Search for the cell housing the specified text and yield its [x, y] center coordinate. 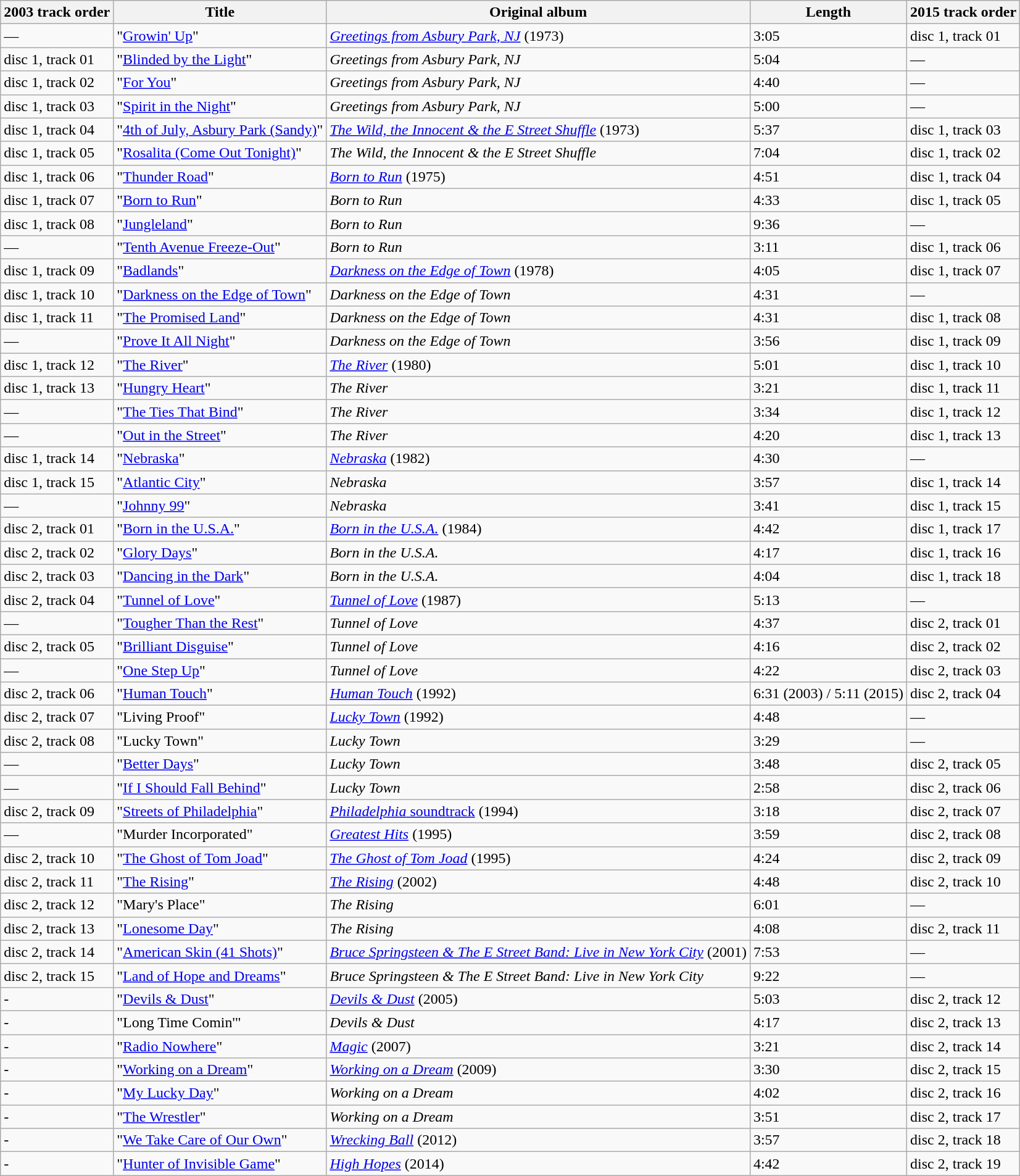
disc 1, track 17 [964, 529]
disc 1, track 16 [964, 553]
Magic (2007) [538, 1046]
5:13 [828, 599]
Length [828, 12]
"Better Days" [220, 764]
3:41 [828, 506]
Working on a Dream (2009) [538, 1070]
"Growin' Up" [220, 36]
Original album [538, 12]
"Murder Incorporated" [220, 835]
"Born in the U.S.A." [220, 529]
Lucky Town (1992) [538, 717]
4:33 [828, 200]
7:04 [828, 153]
"The Wrestler" [220, 1117]
"Lucky Town" [220, 741]
The River (1980) [538, 365]
"If I Should Fall Behind" [220, 788]
5:04 [828, 59]
disc 1, track 18 [964, 576]
The Rising (2002) [538, 882]
"Living Proof" [220, 717]
3:05 [828, 36]
Devils & Dust (2005) [538, 999]
4:40 [828, 83]
"Streets of Philadelphia" [220, 811]
"Out in the Street" [220, 435]
"Tougher Than the Rest" [220, 623]
Greetings from Asbury Park, NJ (1973) [538, 36]
Human Touch (1992) [538, 694]
"Tunnel of Love" [220, 599]
4:04 [828, 576]
"We Take Care of Our Own" [220, 1140]
3:51 [828, 1117]
disc 2, track 19 [964, 1164]
3:11 [828, 247]
Bruce Springsteen & The E Street Band: Live in New York City (2001) [538, 952]
4:02 [828, 1093]
"American Skin (41 Shots)" [220, 952]
3:48 [828, 764]
Darkness on the Edge of Town (1978) [538, 270]
High Hopes (2014) [538, 1164]
"For You" [220, 83]
"Thunder Road" [220, 177]
3:29 [828, 741]
The Ghost of Tom Joad (1995) [538, 858]
Wrecking Ball (2012) [538, 1140]
3:59 [828, 835]
The Wild, the Innocent & the E Street Shuffle (1973) [538, 130]
2:58 [828, 788]
9:36 [828, 223]
disc 2, track 17 [964, 1117]
"My Lucky Day" [220, 1093]
Tunnel of Love (1987) [538, 599]
"The River" [220, 365]
"The Promised Land" [220, 318]
"Hunter of Invisible Game" [220, 1164]
"Devils & Dust" [220, 999]
"Born to Run" [220, 200]
"The Ghost of Tom Joad" [220, 858]
"Glory Days" [220, 553]
"Spirit in the Night" [220, 106]
Greatest Hits (1995) [538, 835]
4:37 [828, 623]
6:01 [828, 905]
"Working on a Dream" [220, 1070]
"Badlands" [220, 270]
3:30 [828, 1070]
"Tenth Avenue Freeze-Out" [220, 247]
4:22 [828, 670]
4:05 [828, 270]
Philadelphia soundtrack (1994) [538, 811]
"One Step Up" [220, 670]
disc 2, track 18 [964, 1140]
"Blinded by the Light" [220, 59]
"Atlantic City" [220, 482]
3:18 [828, 811]
"Hungry Heart" [220, 388]
9:22 [828, 975]
"Johnny 99" [220, 506]
"Nebraska" [220, 459]
disc 2, track 16 [964, 1093]
"The Ties That Bind" [220, 412]
"Radio Nowhere" [220, 1046]
"Dancing in the Dark" [220, 576]
The Wild, the Innocent & the E Street Shuffle [538, 153]
5:37 [828, 130]
2015 track order [964, 12]
5:03 [828, 999]
"Land of Hope and Dreams" [220, 975]
Title [220, 12]
4:51 [828, 177]
Born to Run (1975) [538, 177]
"4th of July, Asbury Park (Sandy)" [220, 130]
"The Rising" [220, 882]
7:53 [828, 952]
4:24 [828, 858]
"Jungleland" [220, 223]
4:16 [828, 646]
"Long Time Comin'" [220, 1022]
3:34 [828, 412]
Born in the U.S.A. (1984) [538, 529]
5:01 [828, 365]
Bruce Springsteen & The E Street Band: Live in New York City [538, 975]
"Human Touch" [220, 694]
6:31 (2003) / 5:11 (2015) [828, 694]
2003 track order [57, 12]
"Mary's Place" [220, 905]
"Prove It All Night" [220, 341]
5:00 [828, 106]
"Darkness on the Edge of Town" [220, 294]
4:08 [828, 928]
3:56 [828, 341]
Nebraska (1982) [538, 459]
4:20 [828, 435]
"Rosalita (Come Out Tonight)" [220, 153]
Devils & Dust [538, 1022]
"Lonesome Day" [220, 928]
"Brilliant Disguise" [220, 646]
4:30 [828, 459]
